Find where the given text appears and provide that cell's center as [x, y] coordinate. 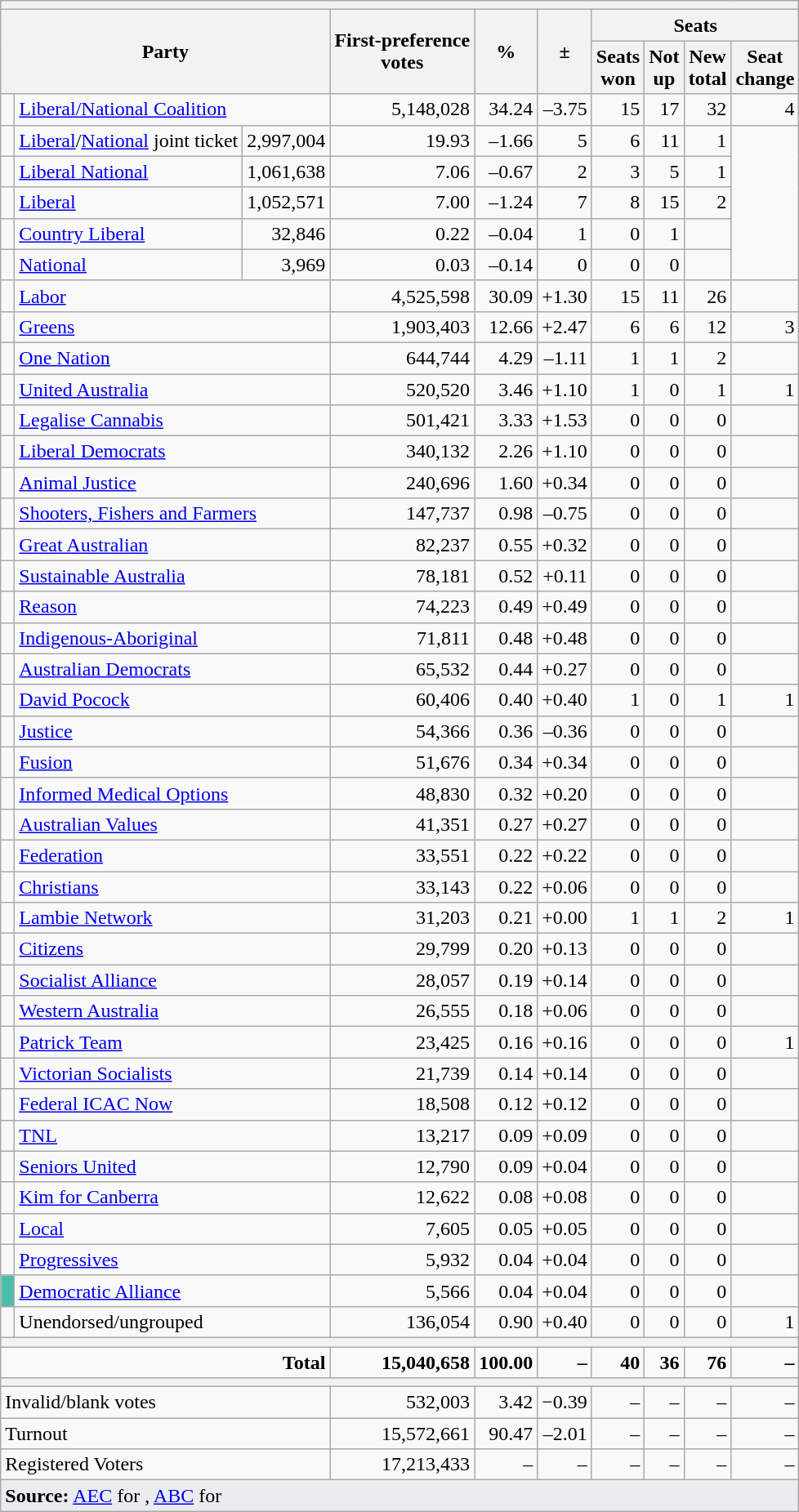
0.19 [507, 980]
Justice [172, 731]
Kim for Canberra [172, 1198]
0.36 [507, 731]
12,622 [402, 1198]
74,223 [402, 607]
+0.12 [565, 1104]
0.27 [507, 824]
1,061,638 [286, 172]
Legalise Cannabis [172, 421]
Australian Values [172, 824]
48,830 [402, 793]
0.08 [507, 1198]
Western Australia [172, 1011]
Country Liberal [129, 234]
Citizens [172, 949]
0.44 [507, 669]
+2.47 [565, 327]
+0.08 [565, 1198]
Patrick Team [172, 1042]
Seats [695, 25]
28,057 [402, 980]
520,520 [402, 390]
8 [618, 203]
Seatswon [618, 67]
–0.14 [507, 265]
240,696 [402, 483]
Invalid/blank votes [165, 1403]
60,406 [402, 700]
17 [664, 109]
0.40 [507, 700]
Liberal [129, 203]
21,739 [402, 1073]
0.90 [507, 1322]
36 [664, 1362]
Reason [172, 607]
+0.48 [565, 638]
33,143 [402, 886]
13,217 [402, 1135]
Indigenous-Aboriginal [172, 638]
0.12 [507, 1104]
Australian Democrats [172, 669]
12,790 [402, 1166]
± [565, 52]
Great Australian [172, 545]
National [129, 265]
–0.04 [507, 234]
54,366 [402, 731]
Federation [172, 855]
3.42 [507, 1403]
Total [165, 1362]
Newtotal [707, 67]
2.26 [507, 452]
30.09 [507, 296]
+1.53 [565, 421]
78,181 [402, 576]
1,052,571 [286, 203]
501,421 [402, 421]
–0.75 [565, 514]
0.16 [507, 1042]
+0.32 [565, 545]
Informed Medical Options [172, 793]
40 [618, 1362]
4 [765, 109]
United Australia [172, 390]
82,237 [402, 545]
15,572,661 [402, 1434]
0.98 [507, 514]
–3.75 [565, 109]
12 [707, 327]
644,744 [402, 358]
Notup [664, 67]
Christians [172, 886]
+0.00 [565, 918]
Progressives [172, 1260]
147,737 [402, 514]
65,532 [402, 669]
5,566 [402, 1291]
Turnout [165, 1434]
Federal ICAC Now [172, 1104]
100.00 [507, 1362]
29,799 [402, 949]
–2.01 [565, 1434]
+0.05 [565, 1229]
0.32 [507, 793]
1.60 [507, 483]
0.49 [507, 607]
Unendorsed/ungrouped [172, 1322]
Fusion [172, 762]
+0.20 [565, 793]
19.93 [402, 140]
4,525,598 [402, 296]
–1.11 [565, 358]
7.06 [402, 172]
Greens [172, 327]
+1.30 [565, 296]
0.34 [507, 762]
3.46 [507, 390]
Liberal Democrats [172, 452]
Animal Justice [172, 483]
–0.36 [565, 731]
0.55 [507, 545]
31,203 [402, 918]
+0.09 [565, 1135]
3.33 [507, 421]
Registered Voters [165, 1465]
136,054 [402, 1322]
Victorian Socialists [172, 1073]
23,425 [402, 1042]
Source: AEC for , ABC for [400, 1496]
−0.39 [565, 1403]
Local [172, 1229]
340,132 [402, 452]
Shooters, Fishers and Farmers [172, 514]
12.66 [507, 327]
Socialist Alliance [172, 980]
Lambie Network [172, 918]
32 [707, 109]
7.00 [402, 203]
17,213,433 [402, 1465]
26 [707, 296]
Party [165, 52]
+0.13 [565, 949]
3,969 [286, 265]
Democratic Alliance [172, 1291]
26,555 [402, 1011]
David Pocock [172, 700]
34.24 [507, 109]
90.47 [507, 1434]
51,676 [402, 762]
5,148,028 [402, 109]
0.03 [402, 265]
15,040,658 [402, 1362]
+0.11 [565, 576]
33,551 [402, 855]
0.20 [507, 949]
Liberal/National joint ticket [129, 140]
18,508 [402, 1104]
0.48 [507, 638]
5,932 [402, 1260]
+0.49 [565, 607]
Seatchange [765, 67]
–1.66 [507, 140]
1,903,403 [402, 327]
0.14 [507, 1073]
Liberal National [129, 172]
76 [707, 1362]
0.18 [507, 1011]
+0.22 [565, 855]
41,351 [402, 824]
Labor [172, 296]
–0.67 [507, 172]
32,846 [286, 234]
0.52 [507, 576]
0.05 [507, 1229]
7,605 [402, 1229]
7 [565, 203]
0.21 [507, 918]
–1.24 [507, 203]
TNL [172, 1135]
Sustainable Australia [172, 576]
One Nation [172, 358]
71,811 [402, 638]
532,003 [402, 1403]
2,997,004 [286, 140]
Liberal/National Coalition [172, 109]
First-preferencevotes [402, 52]
+0.16 [565, 1042]
Seniors United [172, 1166]
% [507, 52]
4.29 [507, 358]
